Provide the (X, Y) coordinate of the cell's center where the given text is located.  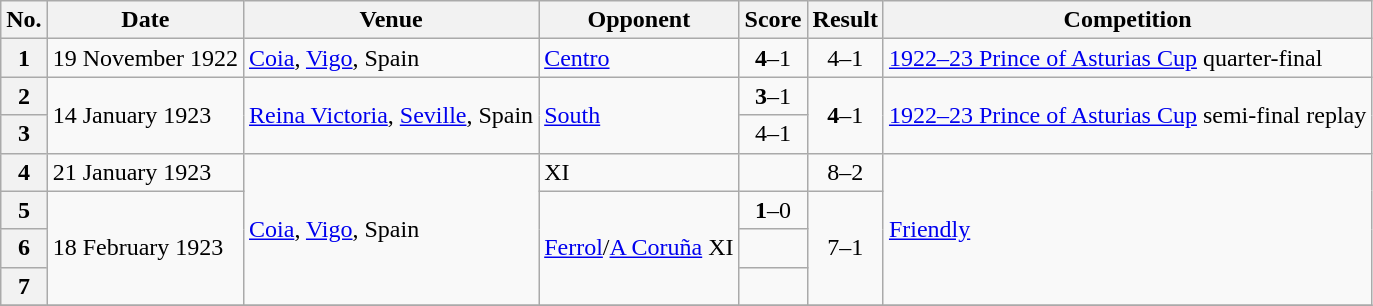
6 (24, 248)
Date (145, 20)
Centro (639, 58)
South (639, 115)
18 February 1923 (145, 248)
3 (24, 134)
2 (24, 96)
XI (639, 172)
8–2 (845, 172)
Venue (392, 20)
Score (773, 20)
Ferrol/A Coruña XI (639, 248)
1922–23 Prince of Asturias Cup quarter-final (1127, 58)
3–1 (773, 96)
Opponent (639, 20)
No. (24, 20)
14 January 1923 (145, 115)
Friendly (1127, 229)
Reina Victoria, Seville, Spain (392, 115)
7–1 (845, 248)
4 (24, 172)
21 January 1923 (145, 172)
Competition (1127, 20)
5 (24, 210)
7 (24, 286)
1–0 (773, 210)
Result (845, 20)
19 November 1922 (145, 58)
1 (24, 58)
1922–23 Prince of Asturias Cup semi-final replay (1127, 115)
